Provide the (X, Y) coordinate of the cell's center where the given text is located.  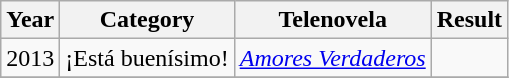
Result (469, 20)
Amores Verdaderos (332, 58)
Category (147, 20)
¡Está buenísimo! (147, 58)
2013 (30, 58)
Telenovela (332, 20)
Year (30, 20)
